Return (X, Y) of the center of cell containing provided text 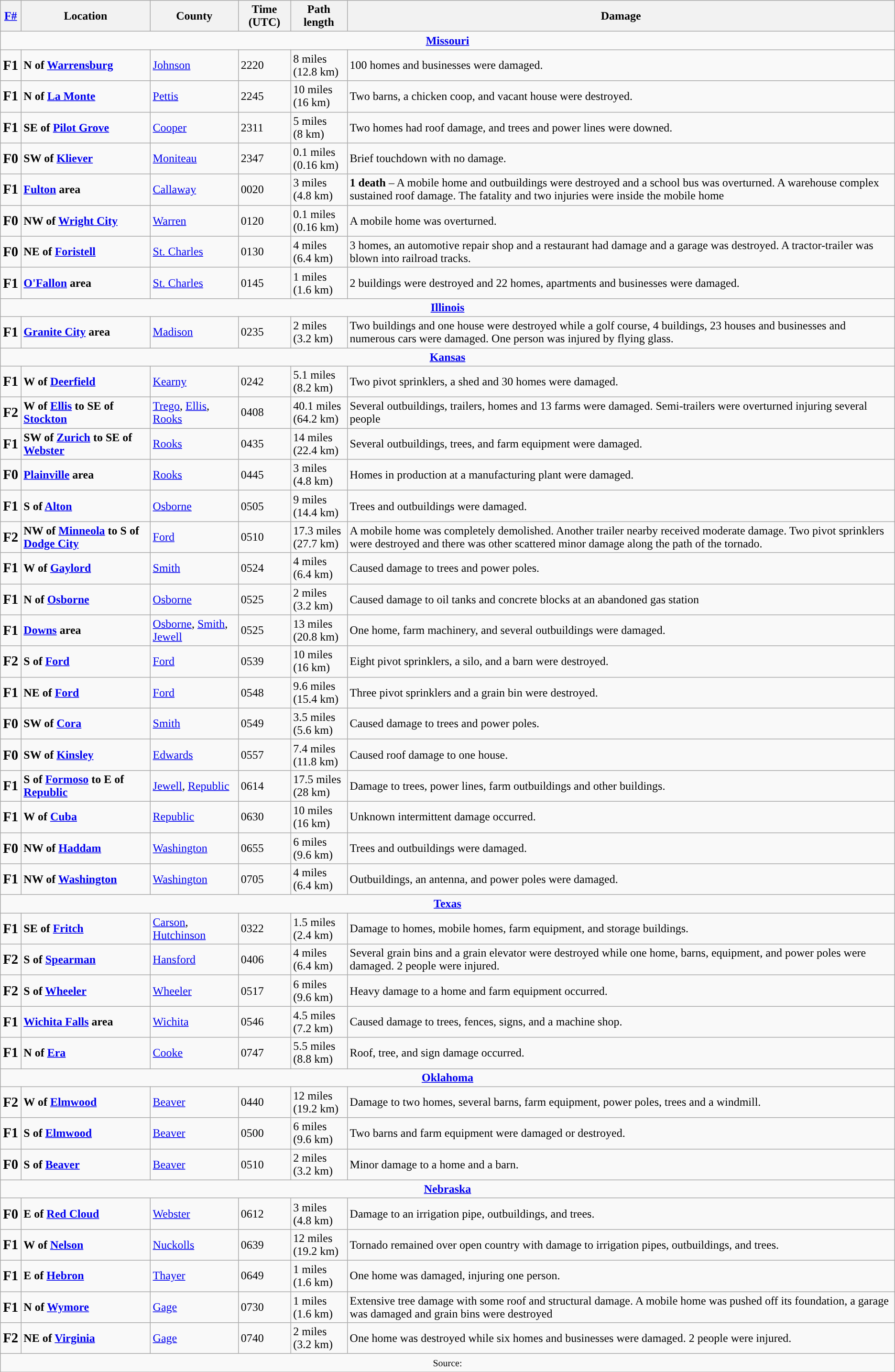
Johnson (194, 65)
0655 (264, 848)
F# (11, 16)
0549 (264, 724)
14 miles (22.4 km) (319, 444)
Plainville area (86, 475)
Kansas (447, 357)
0505 (264, 506)
One home, farm machinery, and several outbuildings were damaged. (621, 630)
Pettis (194, 97)
2220 (264, 65)
Granite City area (86, 332)
SW of Zurich to SE of Webster (86, 444)
5.5 miles (8.8 km) (319, 1053)
NW of Wright City (86, 221)
Three pivot sprinklers and a grain bin were destroyed. (621, 692)
17.5 miles (28 km) (319, 786)
Several outbuildings, trailers, homes and 13 farms were damaged. Semi-trailers were overturned injuring several people (621, 413)
County (194, 16)
Source: (447, 1363)
Cooke (194, 1053)
0705 (264, 880)
Callaway (194, 189)
S of Beaver (86, 1165)
NW of Haddam (86, 848)
1.5 miles (2.4 km) (319, 928)
0630 (264, 817)
S of Wheeler (86, 991)
Two homes had roof damage, and trees and power lines were downed. (621, 127)
0612 (264, 1213)
0539 (264, 662)
Trego, Ellis, Rooks (194, 413)
W of Elmwood (86, 1102)
Roof, tree, and sign damage occurred. (621, 1053)
Two barns, a chicken coop, and vacant house were destroyed. (621, 97)
Webster (194, 1213)
13 miles (20.8 km) (319, 630)
0500 (264, 1133)
Thayer (194, 1275)
Two barns and farm equipment were damaged or destroyed. (621, 1133)
E of Red Cloud (86, 1213)
Osborne, Smith, Jewell (194, 630)
Caused damage to trees, fences, signs, and a machine shop. (621, 1022)
W of Gaylord (86, 568)
7.4 miles (11.8 km) (319, 754)
Unknown intermittent damage occurred. (621, 817)
Oklahoma (447, 1078)
0145 (264, 283)
Missouri (447, 41)
0649 (264, 1275)
SW of Kliever (86, 159)
Downs area (86, 630)
Outbuildings, an antenna, and power poles were damaged. (621, 880)
Edwards (194, 754)
Kearny (194, 381)
Jewell, Republic (194, 786)
0557 (264, 754)
0548 (264, 692)
W of Ellis to SE of Stockton (86, 413)
NE of Virginia (86, 1339)
Wheeler (194, 991)
Carson, Hutchinson (194, 928)
Hansford (194, 960)
O'Fallon area (86, 283)
Several grain bins and a grain elevator were destroyed while one home, barns, equipment, and power poles were damaged. 2 people were injured. (621, 960)
Heavy damage to a home and farm equipment occurred. (621, 991)
0740 (264, 1339)
0524 (264, 568)
Wichita Falls area (86, 1022)
Madison (194, 332)
E of Hebron (86, 1275)
9.6 miles (15.4 km) (319, 692)
Two pivot sprinklers, a shed and 30 homes were damaged. (621, 381)
2347 (264, 159)
S of Spearman (86, 960)
9 miles (14.4 km) (319, 506)
Caused damage to oil tanks and concrete blocks at an abandoned gas station (621, 599)
Wichita (194, 1022)
0235 (264, 332)
3.5 miles (5.6 km) (319, 724)
0020 (264, 189)
0639 (264, 1245)
SE of Pilot Grove (86, 127)
Location (86, 16)
A mobile home was overturned. (621, 221)
0408 (264, 413)
2 buildings were destroyed and 22 homes, apartments and businesses were damaged. (621, 283)
0435 (264, 444)
Damage to homes, mobile homes, farm equipment, and storage buildings. (621, 928)
0120 (264, 221)
W of Deerfield (86, 381)
Minor damage to a home and a barn. (621, 1165)
0440 (264, 1102)
One home was destroyed while six homes and businesses were damaged. 2 people were injured. (621, 1339)
Illinois (447, 307)
8 miles (12.8 km) (319, 65)
NE of Ford (86, 692)
W of Nelson (86, 1245)
N of Era (86, 1053)
SW of Cora (86, 724)
NE of Foristell (86, 251)
2245 (264, 97)
2311 (264, 127)
N of La Monte (86, 97)
0517 (264, 991)
0445 (264, 475)
Path length (319, 16)
NW of Minneola to S of Dodge City (86, 537)
5 miles (8 km) (319, 127)
Homes in production at a manufacturing plant were damaged. (621, 475)
100 homes and businesses were damaged. (621, 65)
Nuckolls (194, 1245)
Texas (447, 904)
Moniteau (194, 159)
S of Ford (86, 662)
0322 (264, 928)
S of Elmwood (86, 1133)
Cooper (194, 127)
SW of Kinsley (86, 754)
Warren (194, 221)
Damage to an irrigation pipe, outbuildings, and trees. (621, 1213)
40.1 miles (64.2 km) (319, 413)
3 homes, an automotive repair shop and a restaurant had damage and a garage was destroyed. A tractor-trailer was blown into railroad tracks. (621, 251)
0242 (264, 381)
W of Cuba (86, 817)
S of Formoso to E of Republic (86, 786)
Damage (621, 16)
NW of Washington (86, 880)
S of Alton (86, 506)
5.1 miles (8.2 km) (319, 381)
0614 (264, 786)
0546 (264, 1022)
0406 (264, 960)
Tornado remained over open country with damage to irrigation pipes, outbuildings, and trees. (621, 1245)
Nebraska (447, 1189)
SE of Fritch (86, 928)
0130 (264, 251)
N of Warrensburg (86, 65)
Eight pivot sprinklers, a silo, and a barn were destroyed. (621, 662)
Brief touchdown with no damage. (621, 159)
4.5 miles (7.2 km) (319, 1022)
One home was damaged, injuring one person. (621, 1275)
Damage to two homes, several barns, farm equipment, power poles, trees and a windmill. (621, 1102)
0730 (264, 1307)
Caused roof damage to one house. (621, 754)
0747 (264, 1053)
N of Wymore (86, 1307)
N of Osborne (86, 599)
Several outbuildings, trees, and farm equipment were damaged. (621, 444)
Damage to trees, power lines, farm outbuildings and other buildings. (621, 786)
Fulton area (86, 189)
Time (UTC) (264, 16)
17.3 miles (27.7 km) (319, 537)
Republic (194, 817)
